Capture the cell that displays the provided text and extract its [X, Y] central coordinate. 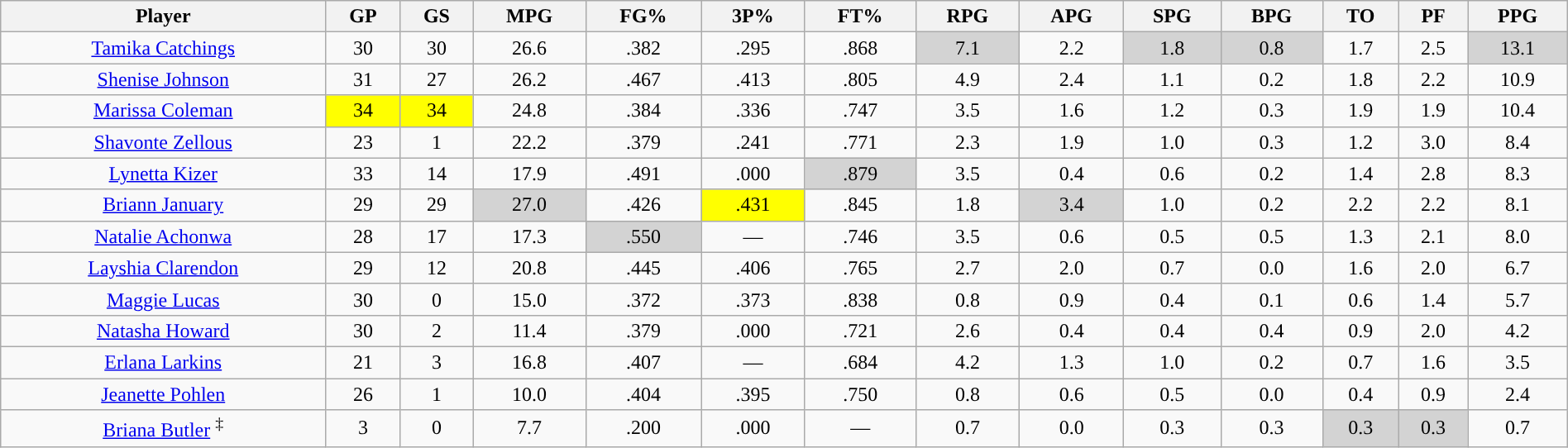
Player [164, 17]
2.6 [968, 331]
GS [437, 17]
.336 [753, 111]
.413 [753, 79]
.467 [643, 79]
Maggie Lucas [164, 299]
BPG [1272, 17]
2.1 [1433, 236]
.721 [860, 331]
PF [1433, 17]
Marissa Coleman [164, 111]
.200 [643, 428]
13.1 [1518, 48]
.550 [643, 236]
2.5 [1433, 48]
.746 [860, 236]
5.7 [1518, 299]
20.8 [529, 268]
23 [363, 142]
22.2 [529, 142]
17.9 [529, 174]
26 [363, 394]
3.4 [1072, 205]
.373 [753, 299]
.382 [643, 48]
FT% [860, 17]
.684 [860, 362]
2.8 [1433, 174]
27 [437, 79]
GP [363, 17]
8.4 [1518, 142]
1.1 [1173, 79]
.491 [643, 174]
Erlana Larkins [164, 362]
RPG [968, 17]
Layshia Clarendon [164, 268]
.771 [860, 142]
.838 [860, 299]
33 [363, 174]
.431 [753, 205]
3P% [753, 17]
16.8 [529, 362]
15.0 [529, 299]
.241 [753, 142]
8.3 [1518, 174]
.426 [643, 205]
3.0 [1433, 142]
.845 [860, 205]
11.4 [529, 331]
.384 [643, 111]
26.2 [529, 79]
APG [1072, 17]
FG% [643, 17]
TO [1360, 17]
8.1 [1518, 205]
2.3 [968, 142]
7.1 [968, 48]
.404 [643, 394]
.295 [753, 48]
.445 [643, 268]
Jeanette Pohlen [164, 394]
.765 [860, 268]
Lynetta Kizer [164, 174]
8.0 [1518, 236]
28 [363, 236]
0.1 [1272, 299]
17.3 [529, 236]
2.7 [968, 268]
.747 [860, 111]
10.4 [1518, 111]
.407 [643, 362]
21 [363, 362]
Tamika Catchings [164, 48]
31 [363, 79]
.395 [753, 394]
.750 [860, 394]
10.0 [529, 394]
24.8 [529, 111]
6.7 [1518, 268]
10.9 [1518, 79]
Briann January [164, 205]
.406 [753, 268]
1.7 [1360, 48]
Briana Butler ‡ [164, 428]
.879 [860, 174]
PPG [1518, 17]
Natasha Howard [164, 331]
.372 [643, 299]
17 [437, 236]
12 [437, 268]
2 [437, 331]
.868 [860, 48]
26.6 [529, 48]
4.9 [968, 79]
Shavonte Zellous [164, 142]
Shenise Johnson [164, 79]
Natalie Achonwa [164, 236]
MPG [529, 17]
27.0 [529, 205]
14 [437, 174]
.805 [860, 79]
SPG [1173, 17]
7.7 [529, 428]
